Pinpoint the cell where the given text exists, returning its (x, y) midpoint coordinate. 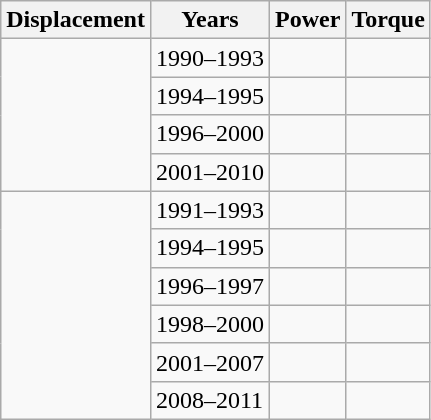
1996–1997 (210, 286)
2008–2011 (210, 400)
Power (308, 20)
1990–1993 (210, 58)
2001–2007 (210, 362)
2001–2010 (210, 172)
1996–2000 (210, 134)
Years (210, 20)
1998–2000 (210, 324)
1991–1993 (210, 210)
Torque (388, 20)
Displacement (76, 20)
